From the cell containing the given text, extract its center point as (x, y) coordinate. 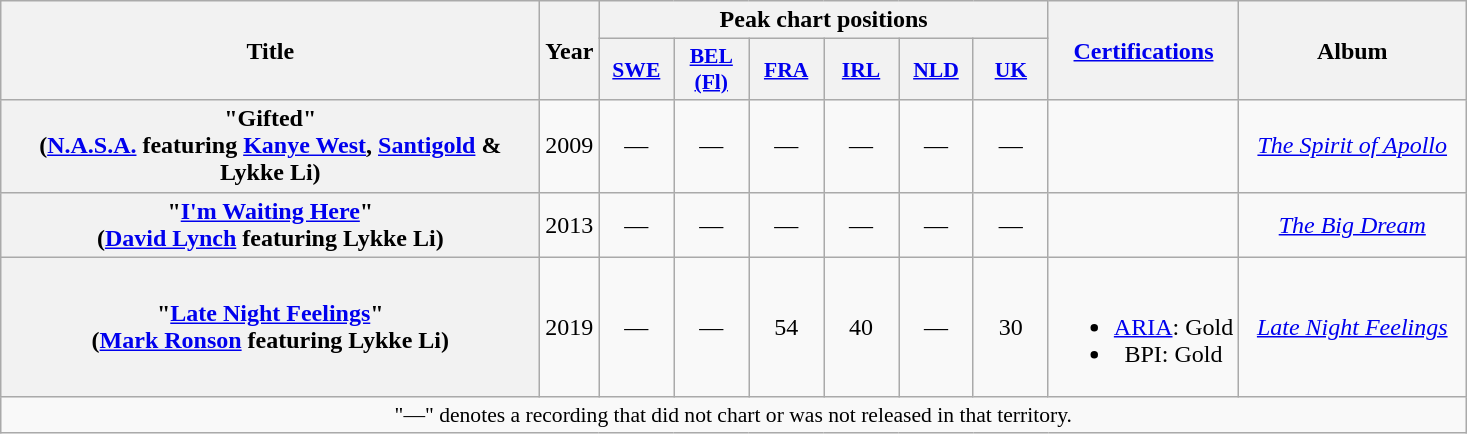
SWE (636, 70)
NLD (936, 70)
Album (1352, 50)
Late Night Feelings (1352, 327)
The Big Dream (1352, 224)
Year (570, 50)
BEL(Fl) (712, 70)
2013 (570, 224)
2019 (570, 327)
"I'm Waiting Here"(David Lynch featuring Lykke Li) (270, 224)
40 (862, 327)
The Spirit of Apollo (1352, 146)
2009 (570, 146)
Title (270, 50)
"Late Night Feelings"(Mark Ronson featuring Lykke Li) (270, 327)
Peak chart positions (824, 20)
FRA (786, 70)
"—" denotes a recording that did not chart or was not released in that territory. (734, 415)
"Gifted"(N.A.S.A. featuring Kanye West, Santigold & Lykke Li) (270, 146)
ARIA: GoldBPI: Gold (1143, 327)
UK (1010, 70)
Certifications (1143, 50)
30 (1010, 327)
54 (786, 327)
IRL (862, 70)
